Pinpoint the cell where the given text exists, returning its (x, y) midpoint coordinate. 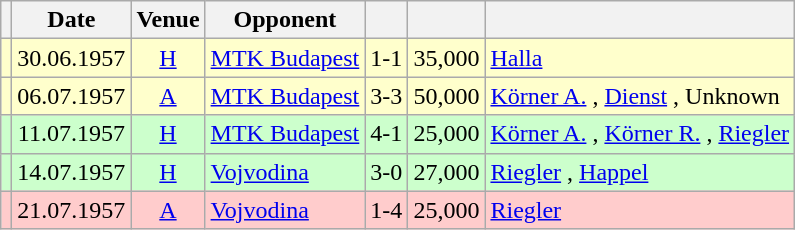
35,000 (446, 58)
Riegler (640, 210)
Opponent (285, 20)
27,000 (446, 172)
Riegler , Happel (640, 172)
Venue (168, 20)
4-1 (386, 134)
11.07.1957 (72, 134)
Halla (640, 58)
14.07.1957 (72, 172)
3-0 (386, 172)
06.07.1957 (72, 96)
1-4 (386, 210)
3-3 (386, 96)
Date (72, 20)
50,000 (446, 96)
21.07.1957 (72, 210)
1-1 (386, 58)
Körner A. , Dienst , Unknown (640, 96)
30.06.1957 (72, 58)
Körner A. , Körner R. , Riegler (640, 134)
